Extract the [X, Y] coordinate from the center of the cell holding the provided text.  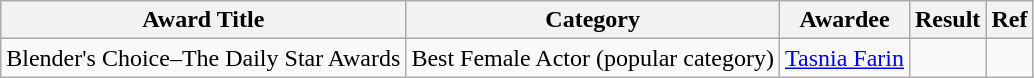
Ref [1010, 20]
Awardee [844, 20]
Best Female Actor (popular category) [593, 58]
Blender's Choice–The Daily Star Awards [204, 58]
Result [947, 20]
Category [593, 20]
Tasnia Farin [844, 58]
Award Title [204, 20]
